Locate the cell with the specified text and output its [X, Y] center coordinate. 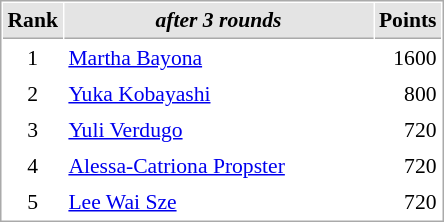
1600 [408, 57]
Points [408, 21]
5 [32, 201]
1 [32, 57]
2 [32, 93]
4 [32, 165]
after 3 rounds [218, 21]
Alessa-Catriona Propster [218, 165]
800 [408, 93]
3 [32, 129]
Yuli Verdugo [218, 129]
Martha Bayona [218, 57]
Yuka Kobayashi [218, 93]
Rank [32, 21]
Lee Wai Sze [218, 201]
